Return the [X, Y] coordinate for the center point of the cell that contains the specified text.  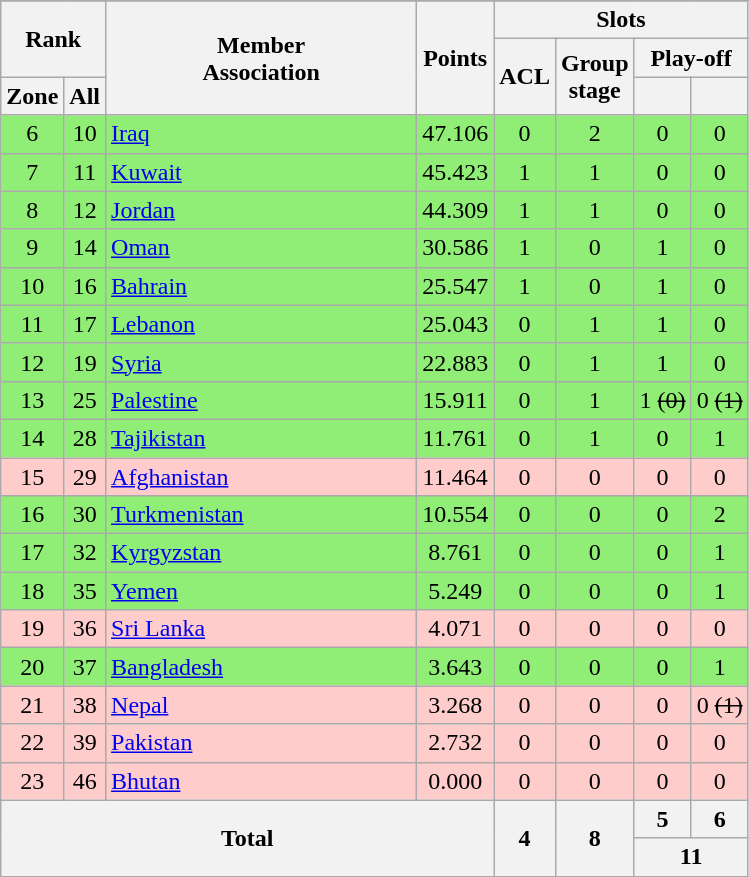
2.732 [456, 743]
Bahrain [262, 286]
5 [662, 819]
10.554 [456, 515]
Syria [262, 362]
Bhutan [262, 781]
39 [85, 743]
15 [32, 477]
22.883 [456, 362]
11.761 [456, 438]
Groupstage [594, 77]
3.643 [456, 667]
13 [32, 400]
Pakistan [262, 743]
Rank [54, 39]
3.268 [456, 705]
15.911 [456, 400]
Slots [621, 20]
11.464 [456, 477]
Kyrgyzstan [262, 553]
25 [85, 400]
18 [32, 591]
MemberAssociation [262, 58]
Total [248, 838]
25.043 [456, 324]
38 [85, 705]
Bangladesh [262, 667]
5.249 [456, 591]
Iraq [262, 134]
Points [456, 58]
32 [85, 553]
Zone [32, 96]
0.000 [456, 781]
4 [525, 838]
37 [85, 667]
21 [32, 705]
Palestine [262, 400]
47.106 [456, 134]
28 [85, 438]
Yemen [262, 591]
35 [85, 591]
7 [32, 172]
Kuwait [262, 172]
ACL [525, 77]
46 [85, 781]
1 (0) [662, 400]
Sri Lanka [262, 629]
23 [32, 781]
Lebanon [262, 324]
Tajikistan [262, 438]
Nepal [262, 705]
29 [85, 477]
44.309 [456, 210]
20 [32, 667]
30.586 [456, 248]
8.761 [456, 553]
Play-off [691, 58]
30 [85, 515]
45.423 [456, 172]
4.071 [456, 629]
Afghanistan [262, 477]
Jordan [262, 210]
22 [32, 743]
All [85, 96]
25.547 [456, 286]
9 [32, 248]
Turkmenistan [262, 515]
36 [85, 629]
Oman [262, 248]
